Return (X, Y) of the center of cell containing provided text 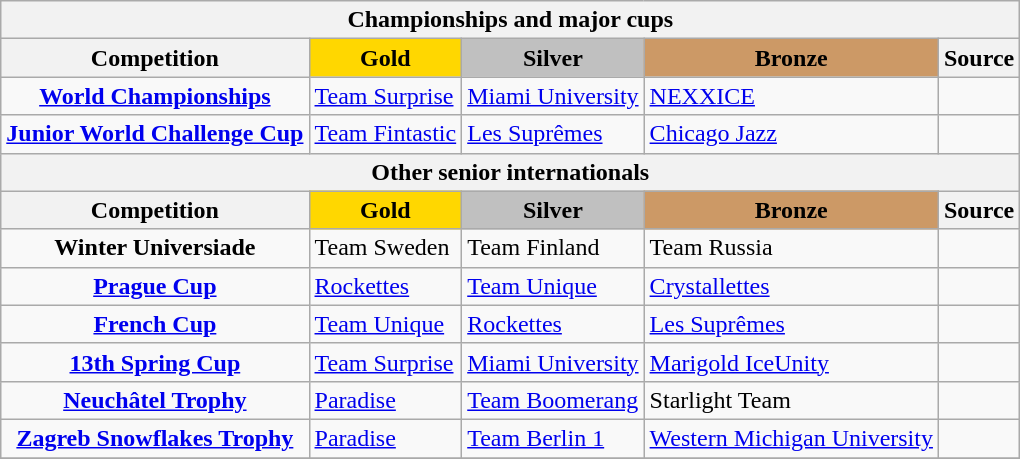
Team Finland (553, 248)
Team Fintastic (386, 134)
Chicago Jazz (791, 134)
Western Michigan University (791, 438)
Team Sweden (386, 248)
Zagreb Snowflakes Trophy (155, 438)
French Cup (155, 324)
Neuchâtel Trophy (155, 400)
13th Spring Cup (155, 362)
Winter Universiade (155, 248)
World Championships (155, 96)
NEXXICE (791, 96)
Team Berlin 1 (553, 438)
Team Boomerang (553, 400)
Team Russia (791, 248)
Crystallettes (791, 286)
Starlight Team (791, 400)
Prague Cup (155, 286)
Junior World Challenge Cup (155, 134)
Other senior internationals (510, 172)
Marigold IceUnity (791, 362)
Championships and major cups (510, 20)
